Detect which cell encompasses the target text, then output its (x, y) center coordinate. 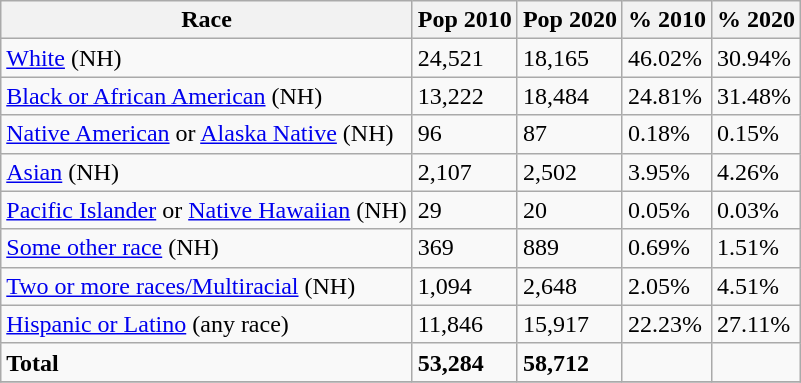
0.05% (666, 210)
Hispanic or Latino (any race) (207, 324)
Some other race (NH) (207, 248)
Race (207, 20)
53,284 (464, 362)
Native American or Alaska Native (NH) (207, 134)
Black or African American (NH) (207, 96)
0.69% (666, 248)
15,917 (570, 324)
22.23% (666, 324)
2,648 (570, 286)
1.51% (756, 248)
0.18% (666, 134)
31.48% (756, 96)
24,521 (464, 58)
20 (570, 210)
2,502 (570, 172)
% 2020 (756, 20)
27.11% (756, 324)
18,165 (570, 58)
11,846 (464, 324)
3.95% (666, 172)
4.51% (756, 286)
0.15% (756, 134)
13,222 (464, 96)
2.05% (666, 286)
46.02% (666, 58)
30.94% (756, 58)
Two or more races/Multiracial (NH) (207, 286)
1,094 (464, 286)
White (NH) (207, 58)
24.81% (666, 96)
87 (570, 134)
Total (207, 362)
889 (570, 248)
% 2010 (666, 20)
96 (464, 134)
29 (464, 210)
Pop 2020 (570, 20)
58,712 (570, 362)
0.03% (756, 210)
Pacific Islander or Native Hawaiian (NH) (207, 210)
4.26% (756, 172)
2,107 (464, 172)
Pop 2010 (464, 20)
369 (464, 248)
Asian (NH) (207, 172)
18,484 (570, 96)
